Return the (x, y) coordinate for the center point of the cell that contains the specified text.  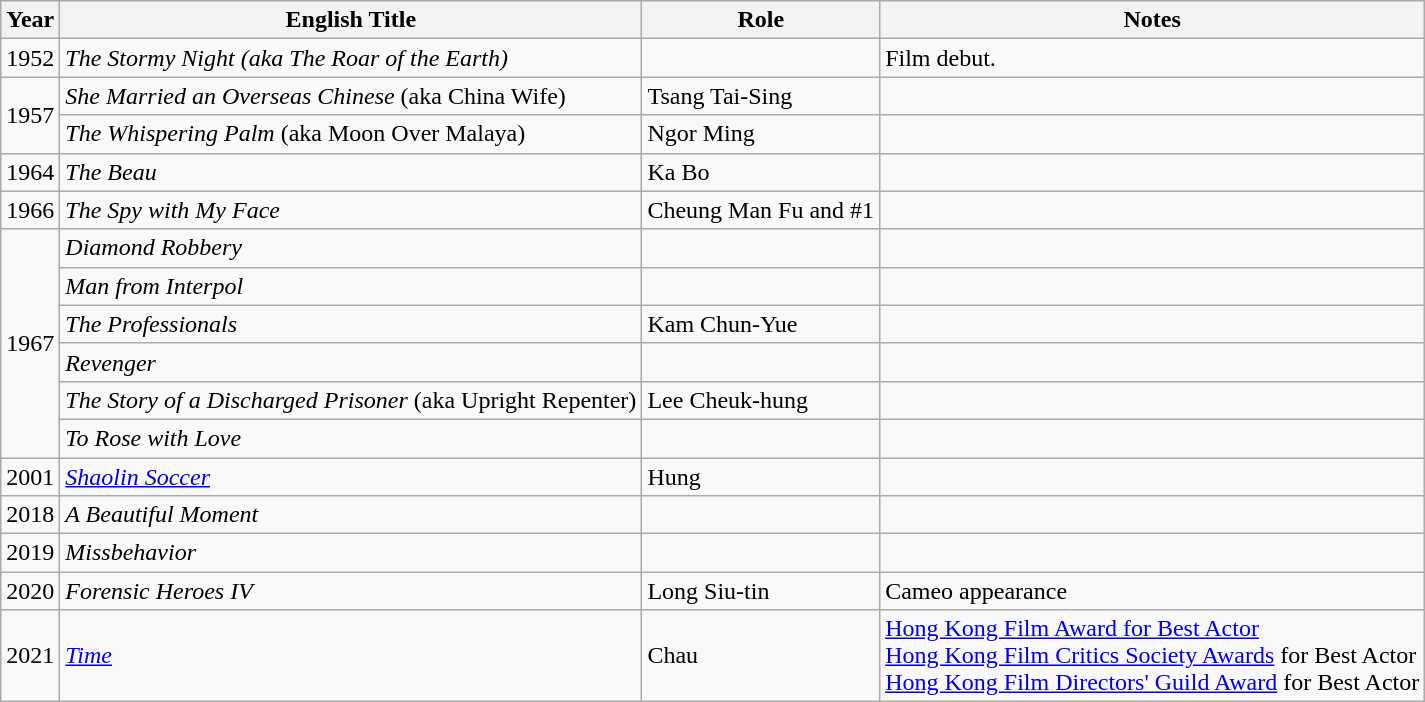
Year (30, 20)
Man from Interpol (351, 286)
2020 (30, 591)
1952 (30, 58)
Film debut. (1152, 58)
2021 (30, 656)
Long Siu-tin (761, 591)
Hong Kong Film Award for Best Actor Hong Kong Film Critics Society Awards for Best Actor Hong Kong Film Directors' Guild Award for Best Actor (1152, 656)
Ka Bo (761, 172)
Hung (761, 477)
The Spy with My Face (351, 210)
Tsang Tai-Sing (761, 96)
Lee Cheuk-hung (761, 400)
2019 (30, 553)
Notes (1152, 20)
A Beautiful Moment (351, 515)
1964 (30, 172)
The Professionals (351, 324)
Shaolin Soccer (351, 477)
Cheung Man Fu and #1 (761, 210)
2018 (30, 515)
Diamond Robbery (351, 248)
Missbehavior (351, 553)
2001 (30, 477)
The Whispering Palm (aka Moon Over Malaya) (351, 134)
Chau (761, 656)
She Married an Overseas Chinese (aka China Wife) (351, 96)
Time (351, 656)
Role (761, 20)
Revenger (351, 362)
The Story of a Discharged Prisoner (aka Upright Repenter) (351, 400)
1957 (30, 115)
Forensic Heroes IV (351, 591)
Cameo appearance (1152, 591)
To Rose with Love (351, 438)
English Title (351, 20)
The Beau (351, 172)
The Stormy Night (aka The Roar of the Earth) (351, 58)
1966 (30, 210)
Kam Chun-Yue (761, 324)
1967 (30, 343)
Ngor Ming (761, 134)
